Extract the [X, Y] coordinate from the center of the cell holding the provided text.  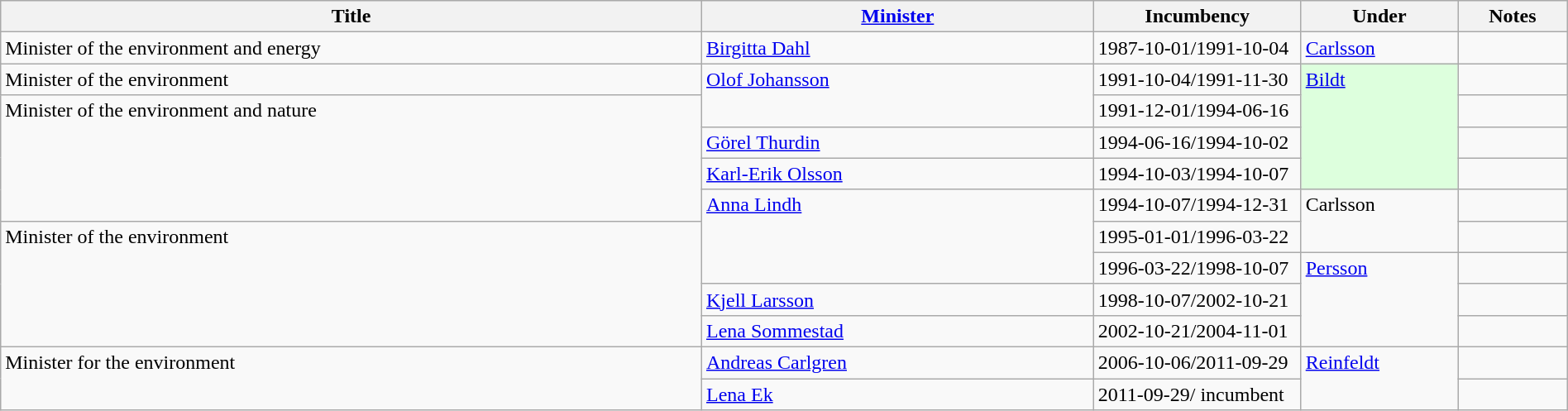
2011-09-29/ incumbent [1198, 394]
Persson [1379, 299]
Andreas Carlgren [898, 362]
Reinfeldt [1379, 378]
1994-06-16/1994-10-02 [1198, 142]
2006-10-06/2011-09-29 [1198, 362]
Minister of the environment and energy [351, 48]
1991-12-01/1994-06-16 [1198, 111]
Lena Sommestad [898, 331]
1991-10-04/1991-11-30 [1198, 79]
Minister of the environment and nature [351, 158]
2002-10-21/2004-11-01 [1198, 331]
1994-10-07/1994-12-31 [1198, 205]
1998-10-07/2002-10-21 [1198, 299]
Title [351, 17]
1987-10-01/1991-10-04 [1198, 48]
Incumbency [1198, 17]
1995-01-01/1996-03-22 [1198, 237]
Minister for the environment [351, 378]
Kjell Larsson [898, 299]
1994-10-03/1994-10-07 [1198, 174]
Görel Thurdin [898, 142]
1996-03-22/1998-10-07 [1198, 268]
Bildt [1379, 127]
Olof Johansson [898, 95]
Under [1379, 17]
Lena Ek [898, 394]
Anna Lindh [898, 237]
Notes [1513, 17]
Karl-Erik Olsson [898, 174]
Minister [898, 17]
Birgitta Dahl [898, 48]
